Provide the [X, Y] coordinate of the cell's center where the given text is located.  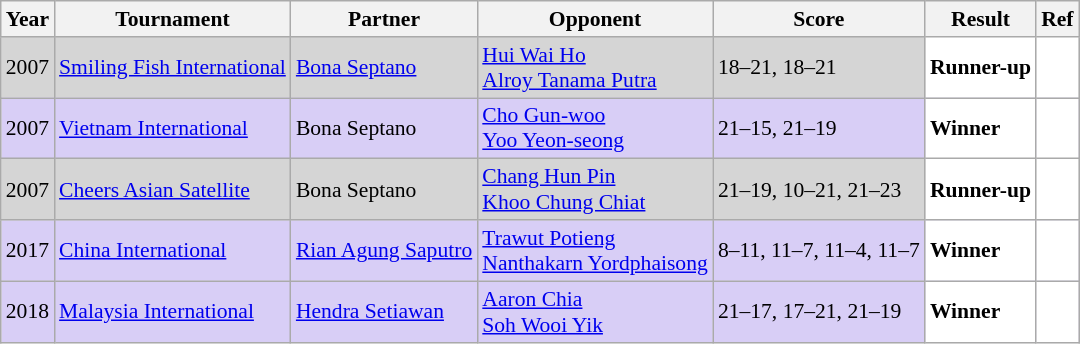
Ref [1057, 19]
Chang Hun Pin Khoo Chung Chiat [595, 190]
Year [28, 19]
Smiling Fish International [172, 68]
21–19, 10–21, 21–23 [819, 190]
Rian Agung Saputro [384, 250]
Malaysia International [172, 312]
18–21, 18–21 [819, 68]
Cho Gun-woo Yoo Yeon-seong [595, 128]
Result [980, 19]
Vietnam International [172, 128]
21–17, 17–21, 21–19 [819, 312]
Cheers Asian Satellite [172, 190]
2018 [28, 312]
21–15, 21–19 [819, 128]
Aaron Chia Soh Wooi Yik [595, 312]
China International [172, 250]
Opponent [595, 19]
Hui Wai Ho Alroy Tanama Putra [595, 68]
Partner [384, 19]
Tournament [172, 19]
8–11, 11–7, 11–4, 11–7 [819, 250]
Score [819, 19]
2017 [28, 250]
Hendra Setiawan [384, 312]
Trawut Potieng Nanthakarn Yordphaisong [595, 250]
